Capture the cell that displays the provided text and extract its [X, Y] central coordinate. 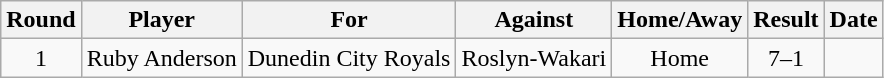
Roslyn-Wakari [534, 58]
Round [41, 20]
Result [786, 20]
7–1 [786, 58]
For [349, 20]
Date [854, 20]
Dunedin City Royals [349, 58]
Home/Away [680, 20]
Home [680, 58]
Against [534, 20]
Ruby Anderson [162, 58]
1 [41, 58]
Player [162, 20]
